Provide the (X, Y) coordinate of the cell's center where the given text is located.  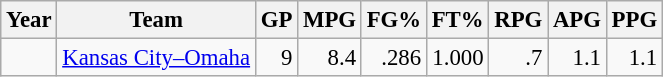
FG% (394, 20)
.286 (394, 58)
GP (276, 20)
.7 (518, 58)
8.4 (330, 58)
Team (156, 20)
APG (578, 20)
FT% (458, 20)
Year (29, 20)
Kansas City–Omaha (156, 58)
1.000 (458, 58)
MPG (330, 20)
9 (276, 58)
PPG (634, 20)
RPG (518, 20)
